Capture the cell that displays the provided text and extract its [x, y] central coordinate. 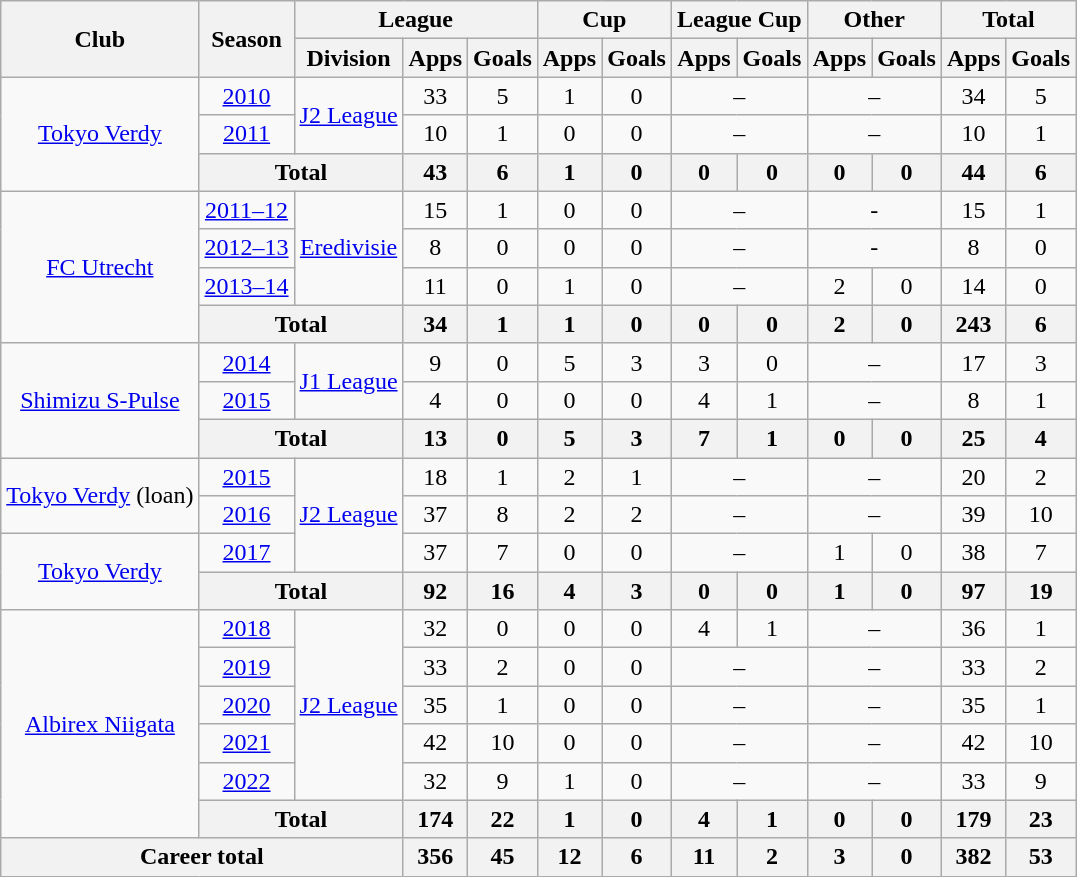
2010 [246, 96]
2014 [246, 362]
243 [973, 324]
League Cup [739, 20]
2012–13 [246, 248]
19 [1041, 591]
Club [100, 39]
2019 [246, 667]
2016 [246, 515]
53 [1041, 857]
20 [973, 477]
25 [973, 438]
Cup [604, 20]
179 [973, 819]
2011–12 [246, 210]
39 [973, 515]
36 [973, 629]
92 [435, 591]
23 [1041, 819]
38 [973, 553]
382 [973, 857]
2017 [246, 553]
2013–14 [246, 286]
FC Utrecht [100, 267]
97 [973, 591]
Other [874, 20]
16 [503, 591]
2022 [246, 781]
2018 [246, 629]
17 [973, 362]
Career total [202, 857]
League [416, 20]
43 [435, 172]
Division [348, 58]
2011 [246, 134]
45 [503, 857]
Eredivisie [348, 248]
2021 [246, 743]
44 [973, 172]
356 [435, 857]
18 [435, 477]
14 [973, 286]
13 [435, 438]
22 [503, 819]
Shimizu S-Pulse [100, 400]
J1 League [348, 381]
2020 [246, 705]
174 [435, 819]
12 [569, 857]
Albirex Niigata [100, 724]
Season [246, 39]
Tokyo Verdy (loan) [100, 496]
